For the text-containing cell, return its midpoint in (X, Y) coordinate format. 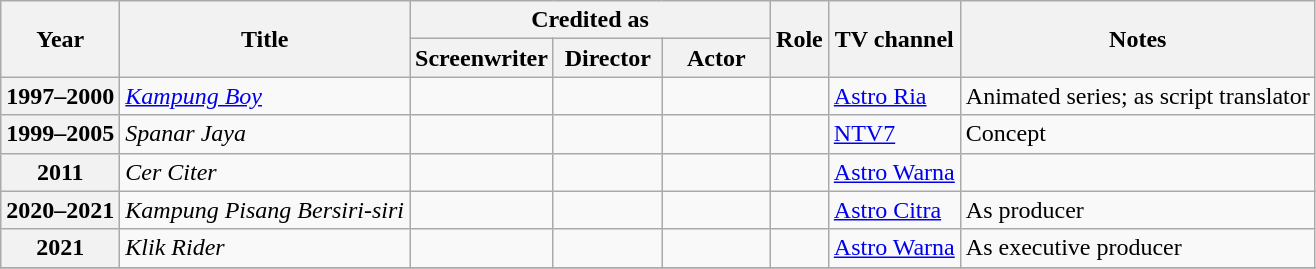
Astro Ria (894, 96)
1997–2000 (60, 96)
Spanar Jaya (265, 134)
1999–2005 (60, 134)
Kampung Boy (265, 96)
Actor (716, 58)
Role (800, 39)
Credited as (590, 20)
2011 (60, 172)
Astro Citra (894, 210)
2020–2021 (60, 210)
As executive producer (1138, 248)
Animated series; as script translator (1138, 96)
Concept (1138, 134)
NTV7 (894, 134)
As producer (1138, 210)
Klik Rider (265, 248)
Notes (1138, 39)
TV channel (894, 39)
Title (265, 39)
Kampung Pisang Bersiri-siri (265, 210)
Year (60, 39)
Director (608, 58)
Screenwriter (482, 58)
Cer Citer (265, 172)
2021 (60, 248)
